Identify which cell holds the provided text, then report its [X, Y] central coordinate. 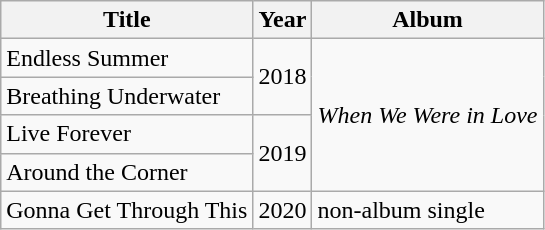
Album [428, 20]
Live Forever [127, 134]
When We Were in Love [428, 115]
2020 [282, 210]
Year [282, 20]
2019 [282, 153]
non-album single [428, 210]
Around the Corner [127, 172]
Gonna Get Through This [127, 210]
2018 [282, 77]
Title [127, 20]
Breathing Underwater [127, 96]
Endless Summer [127, 58]
